Determine the [X, Y] coordinate at the center of the cell enclosing the given text.  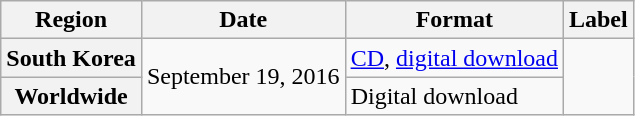
Worldwide [72, 96]
Label [598, 20]
Format [454, 20]
South Korea [72, 58]
Digital download [454, 96]
CD, digital download [454, 58]
Region [72, 20]
September 19, 2016 [243, 77]
Date [243, 20]
